From the cell containing the given text, extract its center point as [X, Y] coordinate. 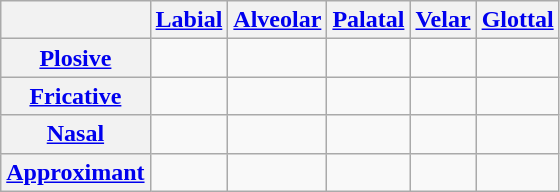
Fricative [76, 96]
Palatal [368, 20]
Plosive [76, 58]
Approximant [76, 172]
Alveolar [278, 20]
Nasal [76, 134]
Glottal [518, 20]
Velar [443, 20]
Labial [189, 20]
